Search for the cell housing the specified text and yield its [X, Y] center coordinate. 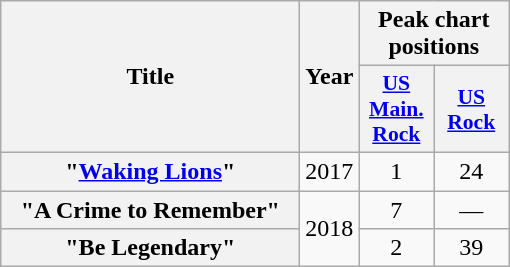
Year [330, 77]
39 [472, 248]
2 [396, 248]
USMain.Rock [396, 110]
Title [150, 77]
2018 [330, 228]
USRock [472, 110]
"Waking Lions" [150, 171]
2017 [330, 171]
7 [396, 209]
1 [396, 171]
Peak chart positions [434, 34]
"Be Legendary" [150, 248]
24 [472, 171]
"A Crime to Remember" [150, 209]
— [472, 209]
